Capture the cell that displays the provided text and extract its [X, Y] central coordinate. 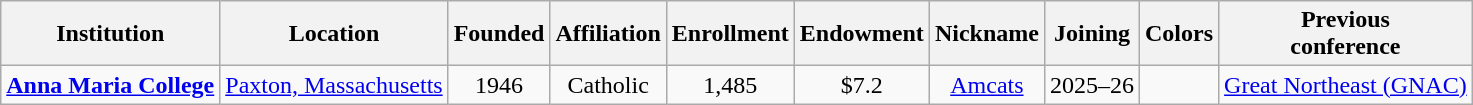
Amcats [986, 85]
2025–26 [1092, 85]
Location [334, 34]
Paxton, Massachusetts [334, 85]
Founded [499, 34]
$7.2 [862, 85]
Affiliation [608, 34]
Institution [110, 34]
Great Northeast (GNAC) [1346, 85]
Colors [1180, 34]
1,485 [730, 85]
Catholic [608, 85]
Previousconference [1346, 34]
Enrollment [730, 34]
Endowment [862, 34]
Anna Maria College [110, 85]
Joining [1092, 34]
Nickname [986, 34]
1946 [499, 85]
